Output the [x, y] coordinate of the center of the cell containing the given text.  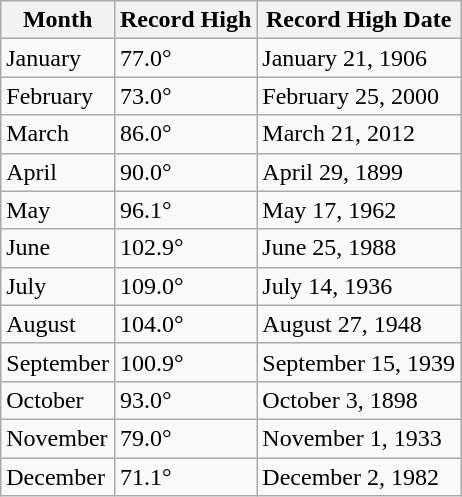
73.0° [185, 96]
January [58, 58]
79.0° [185, 438]
Record High Date [359, 20]
June 25, 1988 [359, 248]
May [58, 210]
September [58, 362]
December [58, 477]
June [58, 248]
77.0° [185, 58]
October [58, 400]
100.9° [185, 362]
February 25, 2000 [359, 96]
August 27, 1948 [359, 324]
August [58, 324]
93.0° [185, 400]
October 3, 1898 [359, 400]
Month [58, 20]
December 2, 1982 [359, 477]
109.0° [185, 286]
March 21, 2012 [359, 134]
March [58, 134]
April 29, 1899 [359, 172]
96.1° [185, 210]
86.0° [185, 134]
April [58, 172]
July [58, 286]
71.1° [185, 477]
February [58, 96]
102.9° [185, 248]
July 14, 1936 [359, 286]
November [58, 438]
September 15, 1939 [359, 362]
Record High [185, 20]
104.0° [185, 324]
90.0° [185, 172]
May 17, 1962 [359, 210]
November 1, 1933 [359, 438]
January 21, 1906 [359, 58]
